Output the (x, y) coordinate of the center of the cell containing the given text.  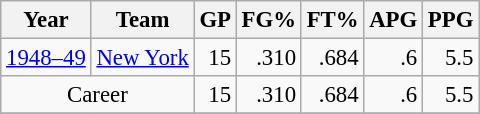
Career (98, 95)
PPG (451, 20)
GP (215, 20)
APG (394, 20)
FT% (332, 20)
Team (142, 20)
Year (46, 20)
1948–49 (46, 58)
FG% (268, 20)
New York (142, 58)
